For the text-containing cell, return its midpoint in (x, y) coordinate format. 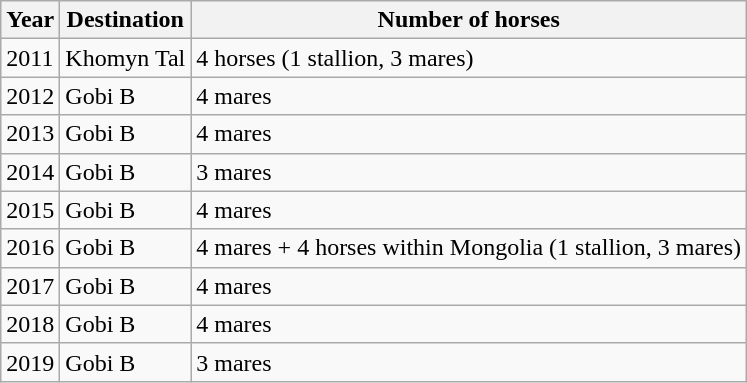
Number of horses (469, 20)
Khomyn Tal (126, 58)
2019 (30, 362)
2016 (30, 248)
2014 (30, 172)
4 horses (1 stallion, 3 mares) (469, 58)
4 mares + 4 horses within Mongolia (1 stallion, 3 mares) (469, 248)
2018 (30, 324)
Year (30, 20)
2017 (30, 286)
2011 (30, 58)
2012 (30, 96)
2013 (30, 134)
Destination (126, 20)
2015 (30, 210)
